Extract the [x, y] coordinate from the center of the cell holding the provided text.  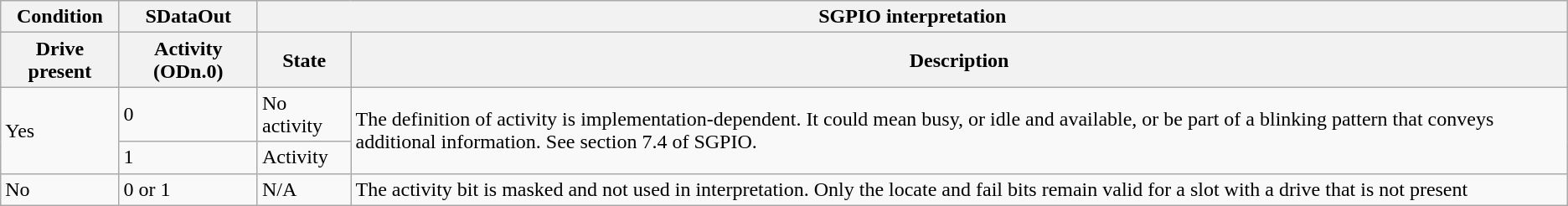
SDataOut [188, 17]
1 [188, 157]
0 or 1 [188, 189]
Drive present [60, 60]
No activity [304, 114]
Description [959, 60]
Condition [60, 17]
0 [188, 114]
Activity [304, 157]
SGPIO interpretation [912, 17]
No [60, 189]
Activity (ODn.0) [188, 60]
State [304, 60]
Yes [60, 131]
The activity bit is masked and not used in interpretation. Only the locate and fail bits remain valid for a slot with a drive that is not present [959, 189]
N/A [304, 189]
